Provide the (x, y) coordinate of the cell's center where the given text is located.  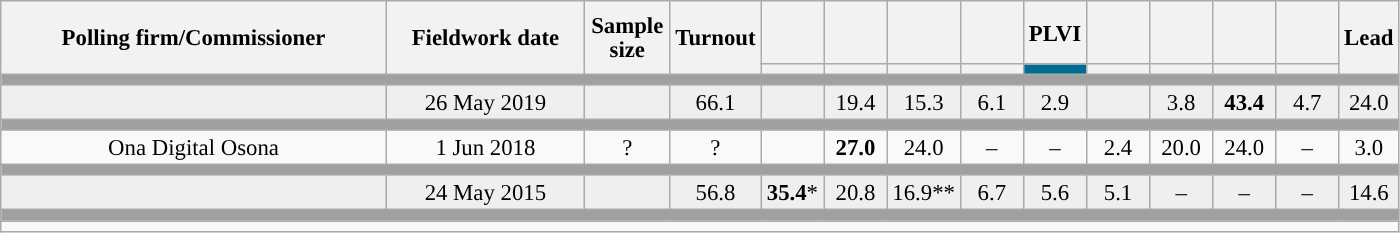
14.6 (1369, 194)
Turnout (716, 38)
6.7 (992, 194)
1 Jun 2018 (485, 148)
3.8 (1182, 102)
24 May 2015 (485, 194)
16.9** (924, 194)
2.4 (1118, 148)
6.1 (992, 102)
20.8 (856, 194)
66.1 (716, 102)
15.3 (924, 102)
56.8 (716, 194)
26 May 2019 (485, 102)
PLVI (1054, 32)
5.6 (1054, 194)
Polling firm/Commissioner (194, 38)
2.9 (1054, 102)
Ona Digital Osona (194, 148)
20.0 (1182, 148)
43.4 (1244, 102)
Lead (1369, 38)
27.0 (856, 148)
4.7 (1308, 102)
19.4 (856, 102)
35.4* (792, 194)
3.0 (1369, 148)
5.1 (1118, 194)
Sample size (627, 38)
Fieldwork date (485, 38)
